Find where the given text appears and provide that cell's center as [X, Y] coordinate. 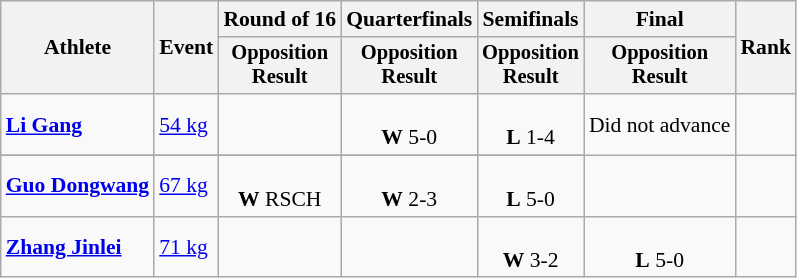
Guo Dongwang [78, 186]
Did not advance [660, 124]
W 2-3 [409, 186]
Final [660, 19]
W 5-0 [409, 124]
Round of 16 [280, 19]
67 kg [186, 186]
Li Gang [78, 124]
Athlete [78, 48]
54 kg [186, 124]
Event [186, 48]
Quarterfinals [409, 19]
Semifinals [530, 19]
W 3-2 [530, 248]
W RSCH [280, 186]
L 1-4 [530, 124]
71 kg [186, 248]
Rank [766, 48]
Zhang Jinlei [78, 248]
